Scan for the cell matching the given text and deliver its (X, Y) coordinate at center. 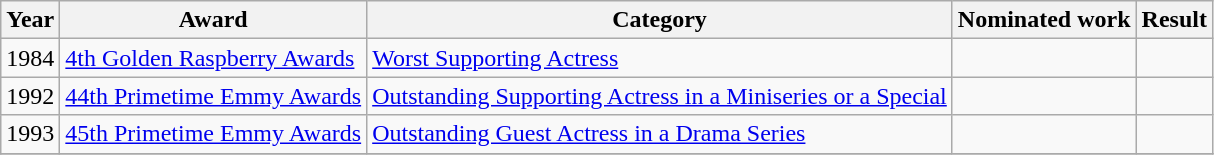
45th Primetime Emmy Awards (214, 134)
Year (30, 20)
Category (660, 20)
Worst Supporting Actress (660, 58)
Nominated work (1044, 20)
44th Primetime Emmy Awards (214, 96)
4th Golden Raspberry Awards (214, 58)
Outstanding Supporting Actress in a Miniseries or a Special (660, 96)
1993 (30, 134)
1984 (30, 58)
Outstanding Guest Actress in a Drama Series (660, 134)
Result (1174, 20)
Award (214, 20)
1992 (30, 96)
